Provide the [x, y] coordinate of the cell's center where the given text is located.  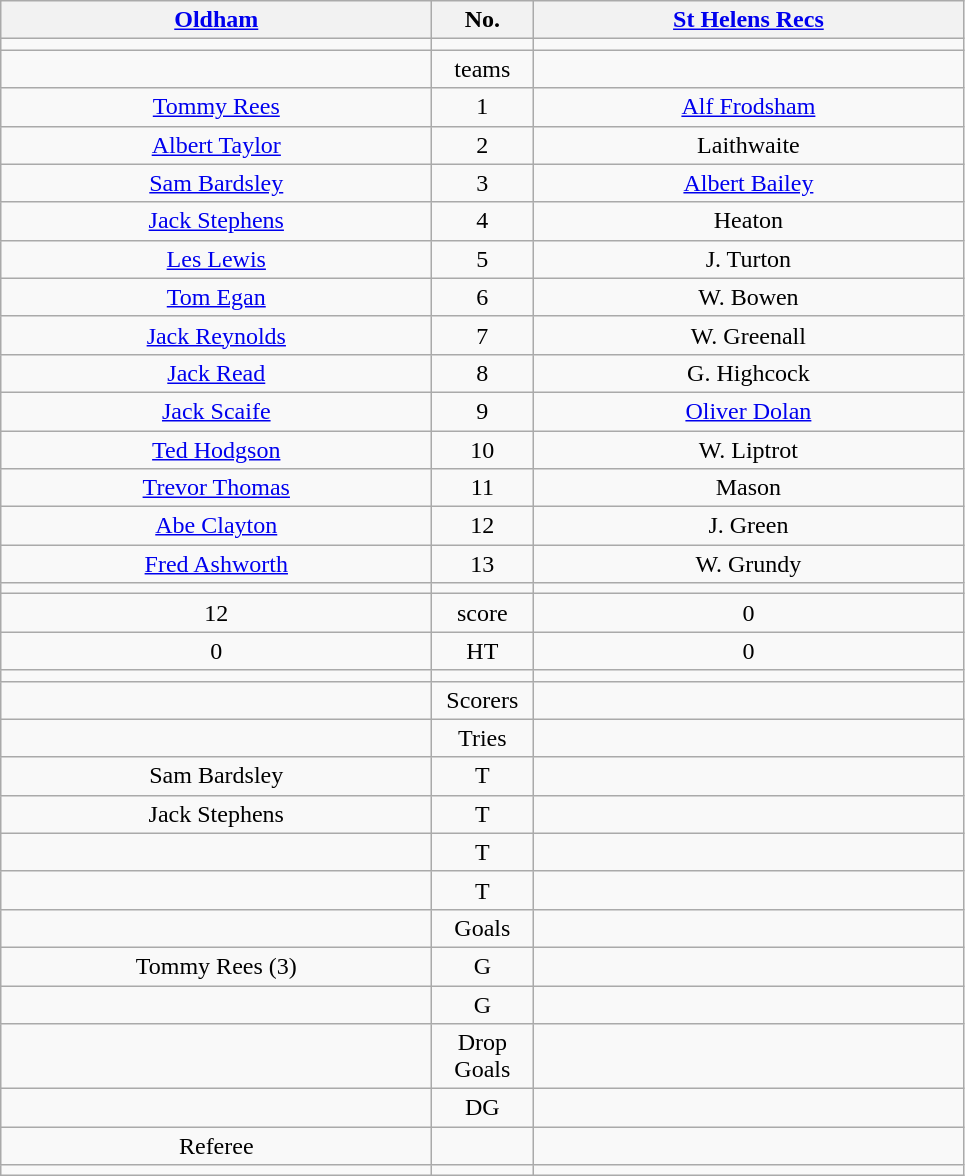
7 [482, 335]
Trevor Thomas [216, 488]
W. Bowen [748, 297]
Alf Frodsham [748, 107]
G. Highcock [748, 373]
4 [482, 221]
Scorers [482, 700]
J. Green [748, 526]
Jack Scaife [216, 411]
Ted Hodgson [216, 449]
9 [482, 411]
Tommy Rees (3) [216, 966]
J. Turton [748, 259]
W. Liptrot [748, 449]
Drop Goals [482, 1056]
6 [482, 297]
Abe Clayton [216, 526]
1 [482, 107]
St Helens Recs [748, 20]
Fred Ashworth [216, 564]
No. [482, 20]
2 [482, 145]
Tommy Rees [216, 107]
Mason [748, 488]
Referee [216, 1146]
HT [482, 651]
Heaton [748, 221]
Jack Reynolds [216, 335]
Oldham [216, 20]
Albert Bailey [748, 183]
score [482, 613]
5 [482, 259]
W. Grundy [748, 564]
Les Lewis [216, 259]
DG [482, 1108]
13 [482, 564]
W. Greenall [748, 335]
10 [482, 449]
Jack Read [216, 373]
Goals [482, 928]
11 [482, 488]
Laithwaite [748, 145]
teams [482, 69]
3 [482, 183]
Tom Egan [216, 297]
8 [482, 373]
Albert Taylor [216, 145]
Oliver Dolan [748, 411]
Tries [482, 738]
